Provide the (X, Y) coordinate of the cell's center where the given text is located.  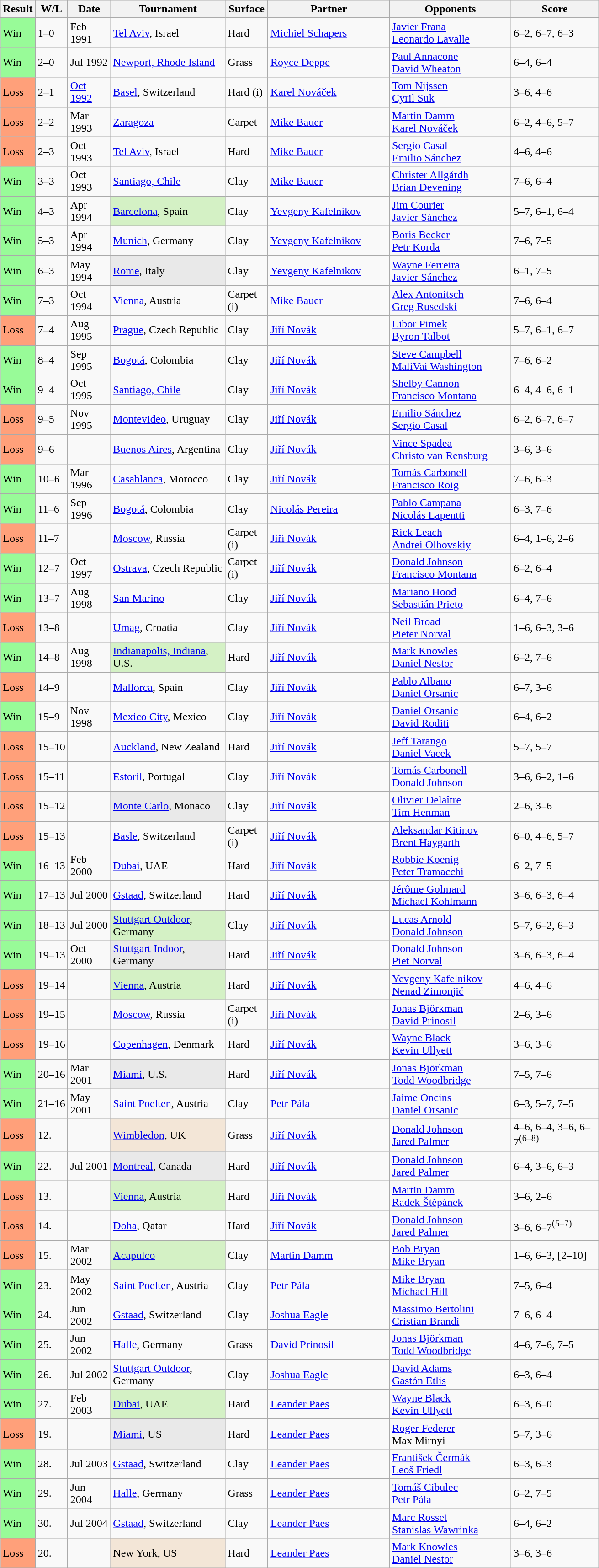
15–12 (51, 806)
David Adams Gastón Etlis (450, 1375)
7–6, 6–3 (555, 479)
Mar 2002 (89, 1256)
7–3 (51, 300)
Result (18, 9)
Rick Leach Andrei Olhovskiy (450, 539)
20. (51, 1553)
2–3 (51, 152)
Steve Campbell MaliVai Washington (450, 359)
Montevideo, Uruguay (168, 420)
5–7, 6–2, 6–3 (555, 926)
Nicolás Pereira (329, 508)
Donald Johnson Francisco Montana (450, 568)
3–6, 6–7(5–7) (555, 1226)
Jul 1992 (89, 62)
6–2, 6–4 (555, 568)
2–0 (51, 62)
6–3, 6–3 (555, 1463)
6–2, 6–7, 6–7 (555, 420)
22. (51, 1166)
7–6, 7–5 (555, 241)
7–4 (51, 330)
14–8 (51, 658)
4–3 (51, 211)
6–3, 6–0 (555, 1404)
19–14 (51, 985)
7–6, 6–2 (555, 359)
Ostrava, Czech Republic (168, 568)
5–7, 6–1, 6–4 (555, 211)
Feb 2000 (89, 866)
Oct 1997 (89, 568)
Shelby Cannon Francisco Montana (450, 390)
1–0 (51, 33)
30. (51, 1523)
New York, US (168, 1553)
6–4, 1–6, 2–6 (555, 539)
Jeff Tarango Daniel Vacek (450, 746)
Massimo Bertolini Cristian Brandi (450, 1315)
Martin Damm (329, 1256)
Tom Nijssen Cyril Suk (450, 92)
May 1994 (89, 271)
Date (89, 9)
Mar 2001 (89, 1074)
Umag, Croatia (168, 627)
13–7 (51, 598)
13–8 (51, 627)
Sep 1995 (89, 359)
Jul 2003 (89, 1463)
26. (51, 1375)
3–3 (51, 181)
21–16 (51, 1104)
František Čermák Leoš Friedl (450, 1463)
W/L (51, 9)
Barcelona, Spain (168, 211)
Boris Becker Petr Korda (450, 241)
Mariano Hood Sebastián Prieto (450, 598)
Indianapolis, Indiana, U.S. (168, 658)
Buenos Aires, Argentina (168, 449)
18–13 (51, 926)
15–11 (51, 776)
Marc Rosset Stanislas Wawrinka (450, 1523)
Alex Antonitsch Greg Rusedski (450, 300)
Yevgeny Kafelnikov Nenad Zimonjić (450, 985)
Royce Deppe (329, 62)
Miami, U.S. (168, 1074)
6–4, 7–6 (555, 598)
7–5, 7–6 (555, 1074)
Jun 2004 (89, 1493)
Casablanca, Morocco (168, 479)
Paul Annacone David Wheaton (450, 62)
Tomás Carbonell Donald Johnson (450, 776)
Mar 1993 (89, 122)
15. (51, 1256)
Javier Frana Leonardo Lavalle (450, 33)
11–7 (51, 539)
Pablo Campana Nicolás Lapentti (450, 508)
Doha, Qatar (168, 1226)
11–6 (51, 508)
Rome, Italy (168, 271)
Jul 2004 (89, 1523)
Martin Damm Radek Štěpánek (450, 1196)
15–9 (51, 717)
3–6, 6–2, 1–6 (555, 776)
Bob Bryan Mike Bryan (450, 1256)
Jul 2002 (89, 1375)
6–0, 4–6, 5–7 (555, 836)
10–6 (51, 479)
Oct 2000 (89, 955)
Munich, Germany (168, 241)
Neil Broad Pieter Norval (450, 627)
7–5, 6–4 (555, 1285)
1–6, 6–3, 3–6 (555, 627)
9–4 (51, 390)
14. (51, 1226)
Olivier Delaître Tim Henman (450, 806)
6–3, 7–6 (555, 508)
6–2, 6–7, 6–3 (555, 33)
6–3 (51, 271)
9–6 (51, 449)
Partner (329, 9)
Copenhagen, Denmark (168, 1044)
Stuttgart Indoor, Germany (168, 955)
Zaragoza (168, 122)
Oct 1994 (89, 300)
1–6, 6–3, [2–10] (555, 1256)
6–7, 3–6 (555, 687)
Jul 2001 (89, 1166)
Tournament (168, 9)
Tomás Carbonell Francisco Roig (450, 479)
Mexico City, Mexico (168, 717)
Mike Bryan Michael Hill (450, 1285)
6–2, 4–6, 5–7 (555, 122)
13. (51, 1196)
3–6, 4–6 (555, 92)
17–13 (51, 895)
5–3 (51, 241)
Opponents (450, 9)
Surface (247, 9)
3–6, 2–6 (555, 1196)
Emilio Sánchez Sergio Casal (450, 420)
9–5 (51, 420)
Estoril, Portugal (168, 776)
San Marino (168, 598)
Vince Spadea Christo van Rensburg (450, 449)
Mar 1996 (89, 479)
David Prinosil (329, 1344)
25. (51, 1344)
Jonas Björkman David Prinosil (450, 1014)
Sergio Casal Emilio Sánchez (450, 152)
Aug 1995 (89, 330)
Lucas Arnold Donald Johnson (450, 926)
4–6, 6–4, 3–6, 6–7(6–8) (555, 1135)
Oct 1995 (89, 390)
29. (51, 1493)
Acapulco (168, 1256)
15–10 (51, 746)
14–9 (51, 687)
Basle, Switzerland (168, 836)
Wayne Ferreira Javier Sánchez (450, 271)
16–13 (51, 866)
28. (51, 1463)
2–1 (51, 92)
6–2, 7–6 (555, 658)
6–4, 6–4 (555, 62)
Tomáš Cibulec Petr Pála (450, 1493)
6–4, 4–6, 6–1 (555, 390)
Oct 1992 (89, 92)
27. (51, 1404)
Roger Federer Max Mirnyi (450, 1434)
Jérôme Golmard Michael Kohlmann (450, 895)
20–16 (51, 1074)
8–4 (51, 359)
Michiel Schapers (329, 33)
6–3, 5–7, 7–5 (555, 1104)
5–7, 6–1, 6–7 (555, 330)
Score (555, 9)
Feb 1991 (89, 33)
Auckland, New Zealand (168, 746)
May 2002 (89, 1285)
Montreal, Canada (168, 1166)
6–1, 7–5 (555, 271)
2–2 (51, 122)
23. (51, 1285)
12–7 (51, 568)
Libor Pimek Byron Talbot (450, 330)
Sep 1996 (89, 508)
15–13 (51, 836)
Robbie Koenig Peter Tramacchi (450, 866)
Basel, Switzerland (168, 92)
Nov 1995 (89, 420)
Christer Allgårdh Brian Devening (450, 181)
19–13 (51, 955)
Carpet (247, 122)
19–15 (51, 1014)
Wimbledon, UK (168, 1135)
5–7, 3–6 (555, 1434)
May 2001 (89, 1104)
24. (51, 1315)
Hard (i) (247, 92)
Pablo Albano Daniel Orsanic (450, 687)
Monte Carlo, Monaco (168, 806)
Daniel Orsanic David Roditi (450, 717)
6–4, 3–6, 6–3 (555, 1166)
6–3, 6–4 (555, 1375)
Feb 2003 (89, 1404)
Mallorca, Spain (168, 687)
19–16 (51, 1044)
Newport, Rhode Island (168, 62)
Miami, US (168, 1434)
19. (51, 1434)
5–7, 5–7 (555, 746)
Donald Johnson Piet Norval (450, 955)
12. (51, 1135)
Karel Nováček (329, 92)
Jim Courier Javier Sánchez (450, 211)
Jaime Oncins Daniel Orsanic (450, 1104)
4–6, 7–6, 7–5 (555, 1344)
Nov 1998 (89, 717)
Aleksandar Kitinov Brent Haygarth (450, 836)
Martin Damm Karel Nováček (450, 122)
Prague, Czech Republic (168, 330)
